Identify which cell holds the provided text, then report its (x, y) central coordinate. 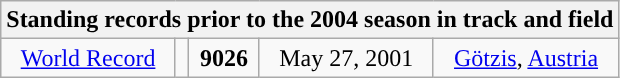
World Record (88, 58)
Standing records prior to the 2004 season in track and field (310, 20)
Götzis, Austria (526, 58)
May 27, 2001 (346, 58)
9026 (224, 58)
